From the cell containing the given text, extract its center point as [x, y] coordinate. 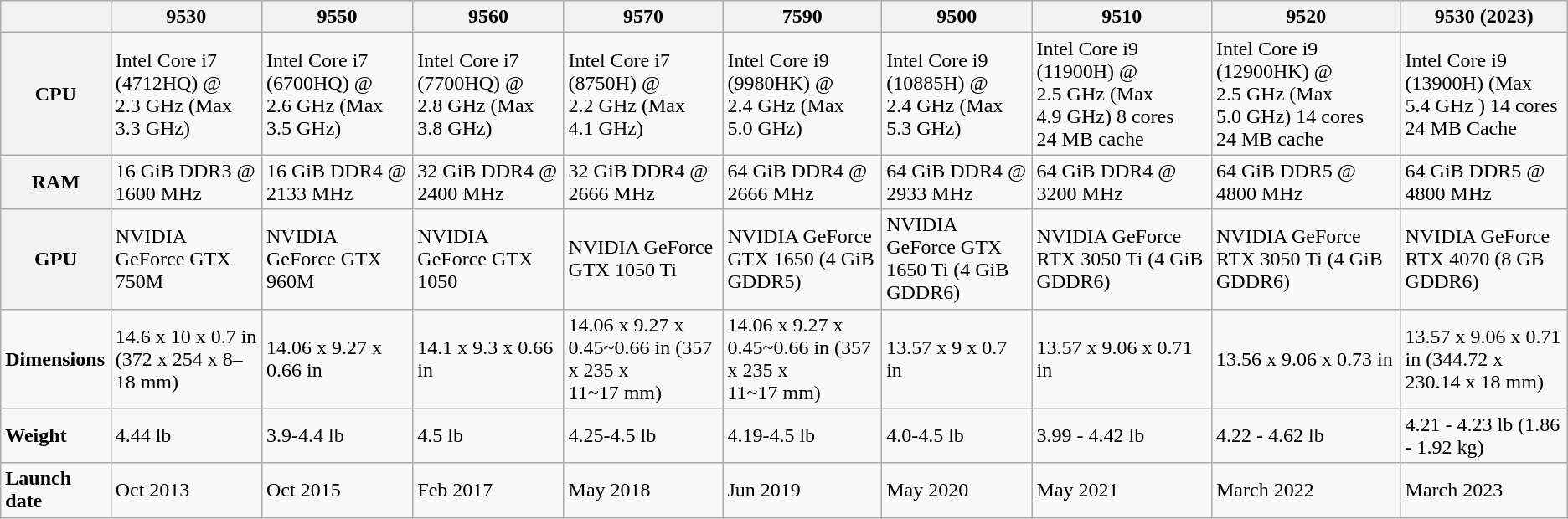
13.56 x 9.06 x 0.73 in [1306, 358]
14.1 x 9.3 x 0.66 in [488, 358]
Intel Core i7 (6700HQ) @ 2.6 GHz (Max 3.5 GHz) [337, 94]
14.06 x 9.27 x 0.66 in [337, 358]
7590 [802, 17]
May 2020 [957, 491]
Intel Core i7 (8750H) @ 2.2 GHz (Max 4.1 GHz) [643, 94]
4.0-4.5 lb [957, 435]
Oct 2013 [186, 491]
4.25-4.5 lb [643, 435]
14.6 x 10 x 0.7 in (372 x 254 x 8–18 mm) [186, 358]
Intel Core i7 (4712HQ) @ 2.3 GHz (Max 3.3 GHz) [186, 94]
March 2023 [1484, 491]
March 2022 [1306, 491]
Intel Core i9 (10885H) @ 2.4 GHz (Max 5.3 GHz) [957, 94]
Intel Core i9 (12900HK) @ 2.5 GHz (Max 5.0 GHz) 14 cores 24 MB cache [1306, 94]
NVIDIA GeForce GTX 750M [186, 259]
Intel Core i7 (7700HQ) @ 2.8 GHz (Max 3.8 GHz) [488, 94]
32 GiB DDR4 @ 2400 MHz [488, 182]
13.57 x 9.06 x 0.71 in [1122, 358]
9510 [1122, 17]
Weight [55, 435]
9550 [337, 17]
CPU [55, 94]
13.57 x 9.06 x 0.71 in (344.72 x 230.14 x 18 mm) [1484, 358]
13.57 x 9 x 0.7 in [957, 358]
16 GiB DDR4 @ 2133 MHz [337, 182]
9560 [488, 17]
4.22 - 4.62 lb [1306, 435]
64 GiB DDR4 @ 2666 MHz [802, 182]
Oct 2015 [337, 491]
May 2021 [1122, 491]
3.99 - 4.42 lb [1122, 435]
4.21 - 4.23 lb (1.86 - 1.92 kg) [1484, 435]
16 GiB DDR3 @ 1600 MHz [186, 182]
NVIDIA GeForce GTX 1650 (4 GiB GDDR5) [802, 259]
4.44 lb [186, 435]
NVIDIA GeForce GTX 1050 Ti [643, 259]
May 2018 [643, 491]
9570 [643, 17]
RAM [55, 182]
Launch date [55, 491]
Intel Core i9 (9980HK) @ 2.4 GHz (Max 5.0 GHz) [802, 94]
4.19-4.5 lb [802, 435]
9520 [1306, 17]
9500 [957, 17]
Feb 2017 [488, 491]
Intel Core i9 (13900H) (Max 5.4 GHz ) 14 cores 24 MB Cache [1484, 94]
NVIDIA GeForce GTX 960M [337, 259]
GPU [55, 259]
64 GiB DDR4 @ 3200 MHz [1122, 182]
NVIDIA GeForce RTX 4070 (8 GB GDDR6) [1484, 259]
NVIDIA GeForce GTX 1650 Ti (4 GiB GDDR6) [957, 259]
4.5 lb [488, 435]
64 GiB DDR4 @ 2933 MHz [957, 182]
9530 (2023) [1484, 17]
NVIDIA GeForce GTX 1050 [488, 259]
32 GiB DDR4 @ 2666 MHz [643, 182]
Jun 2019 [802, 491]
Intel Core i9 (11900H) @ 2.5 GHz (Max 4.9 GHz) 8 cores 24 MB cache [1122, 94]
3.9-4.4 lb [337, 435]
Dimensions [55, 358]
9530 [186, 17]
